Detect which cell encompasses the target text, then output its [X, Y] center coordinate. 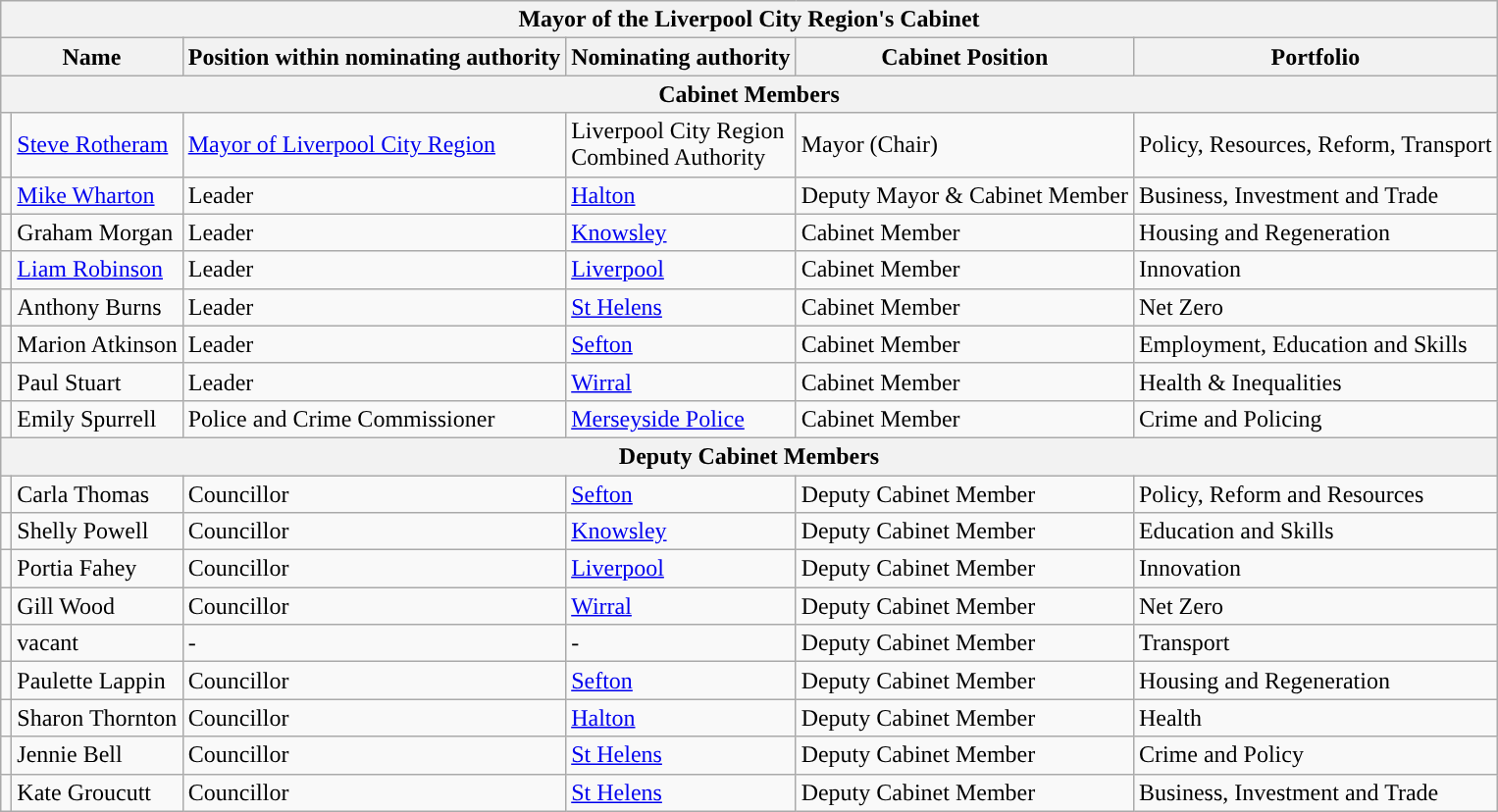
Liam Robinson [97, 270]
Shelly Powell [97, 532]
Gill Wood [97, 606]
Paulette Lappin [97, 681]
Deputy Cabinet Members [749, 456]
Policy, Resources, Reform, Transport [1315, 145]
Position within nominating authority [374, 57]
Name [92, 57]
Nominating authority [681, 57]
Marion Atkinson [97, 344]
Anthony Burns [97, 307]
Health & Inequalities [1315, 381]
Cabinet Members [749, 94]
Education and Skills [1315, 532]
Kate Groucutt [97, 792]
Health [1315, 718]
Portia Fahey [97, 569]
Police and Crime Commissioner [374, 419]
Portfolio [1315, 57]
Transport [1315, 643]
Employment, Education and Skills [1315, 344]
Sharon Thornton [97, 718]
vacant [97, 643]
Crime and Policing [1315, 419]
Policy, Reform and Resources [1315, 493]
Liverpool City RegionCombined Authority [681, 145]
Graham Morgan [97, 232]
Crime and Policy [1315, 755]
Deputy Mayor & Cabinet Member [964, 195]
Mayor (Chair) [964, 145]
Mayor of the Liverpool City Region's Cabinet [749, 20]
Paul Stuart [97, 381]
Mike Wharton [97, 195]
Jennie Bell [97, 755]
Steve Rotheram [97, 145]
Mayor of Liverpool City Region [374, 145]
Cabinet Position [964, 57]
Carla Thomas [97, 493]
Merseyside Police [681, 419]
Emily Spurrell [97, 419]
